Identify which cell holds the provided text, then report its (X, Y) central coordinate. 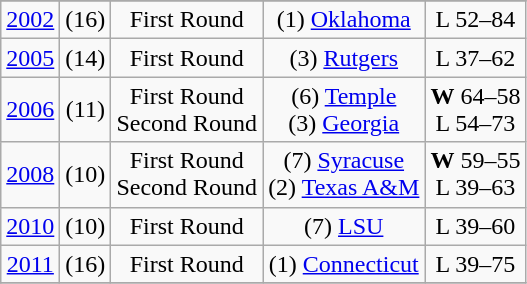
L 39–60 (476, 226)
L 52–84 (476, 20)
2005 (30, 58)
W 59–55L 39–63 (476, 174)
(1) Oklahoma (344, 20)
2008 (30, 174)
W 64–58L 54–73 (476, 110)
2006 (30, 110)
(11) (86, 110)
L 37–62 (476, 58)
(3) Rutgers (344, 58)
L 39–75 (476, 264)
2011 (30, 264)
2010 (30, 226)
(14) (86, 58)
(1) Connecticut (344, 264)
2002 (30, 20)
(7) LSU (344, 226)
(6) Temple(3) Georgia (344, 110)
(7) Syracuse(2) Texas A&M (344, 174)
